Capture the cell that displays the provided text and extract its [x, y] central coordinate. 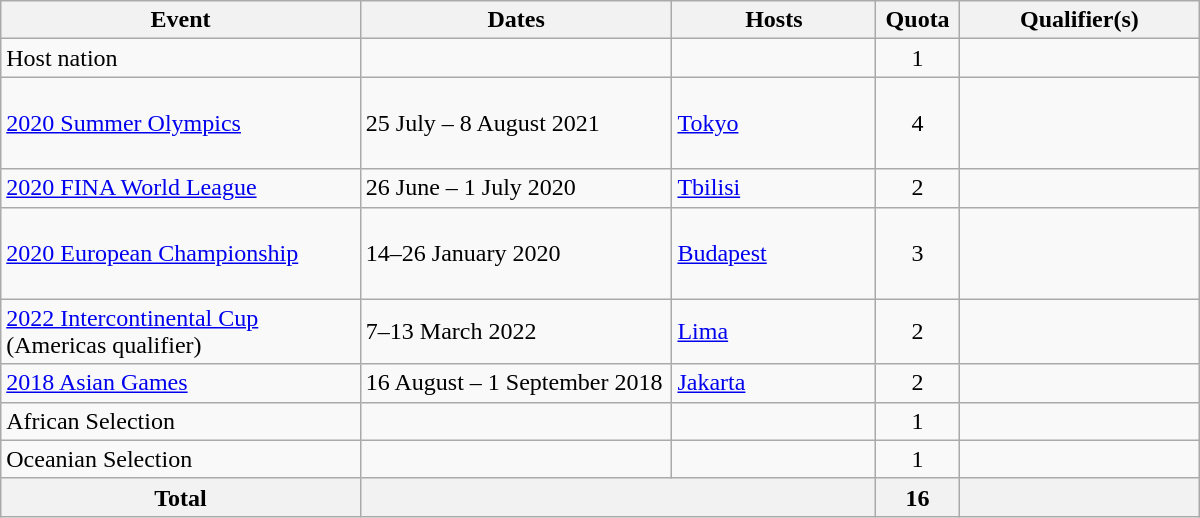
2020 Summer Olympics [181, 123]
2020 European Championship [181, 253]
2018 Asian Games [181, 383]
Host nation [181, 58]
16 August – 1 September 2018 [516, 383]
Event [181, 20]
Lima [774, 332]
Dates [516, 20]
4 [918, 123]
14–26 January 2020 [516, 253]
Tbilisi [774, 188]
Jakarta [774, 383]
7–13 March 2022 [516, 332]
Oceanian Selection [181, 459]
Total [181, 497]
2022 Intercontinental Cup(Americas qualifier) [181, 332]
16 [918, 497]
26 June – 1 July 2020 [516, 188]
African Selection [181, 421]
Hosts [774, 20]
25 July – 8 August 2021 [516, 123]
Tokyo [774, 123]
Qualifier(s) [1080, 20]
2020 FINA World League [181, 188]
3 [918, 253]
Budapest [774, 253]
Quota [918, 20]
